Locate the cell with the specified text and output its [x, y] center coordinate. 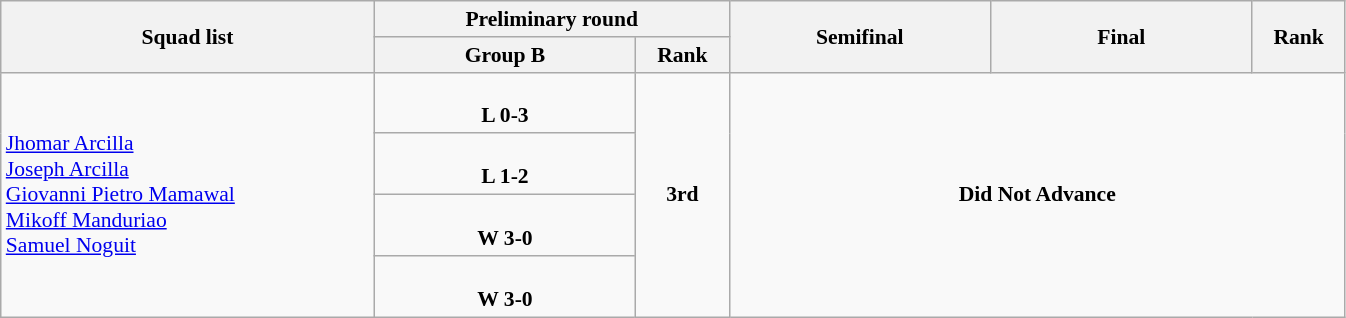
Squad list [188, 36]
Preliminary round [552, 19]
Group B [504, 55]
L 1-2 [504, 164]
L 0-3 [504, 102]
3rd [682, 194]
Jhomar Arcilla Joseph Arcilla Giovanni Pietro Mamawal Mikoff Manduriao Samuel Noguit [188, 194]
Final [1120, 36]
Did Not Advance [1037, 194]
Semifinal [860, 36]
